Output the [x, y] coordinate of the center of the cell containing the given text.  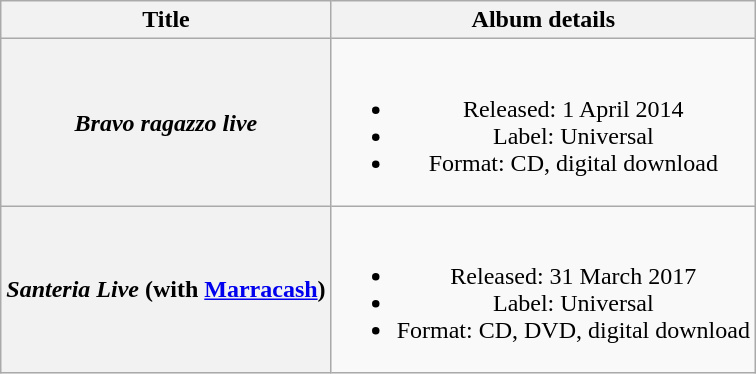
Released: 31 March 2017Label: UniversalFormat: CD, DVD, digital download [543, 290]
Santeria Live (with Marracash) [166, 290]
Released: 1 April 2014Label: UniversalFormat: CD, digital download [543, 122]
Bravo ragazzo live [166, 122]
Album details [543, 20]
Title [166, 20]
